Capture the cell that displays the provided text and extract its [X, Y] central coordinate. 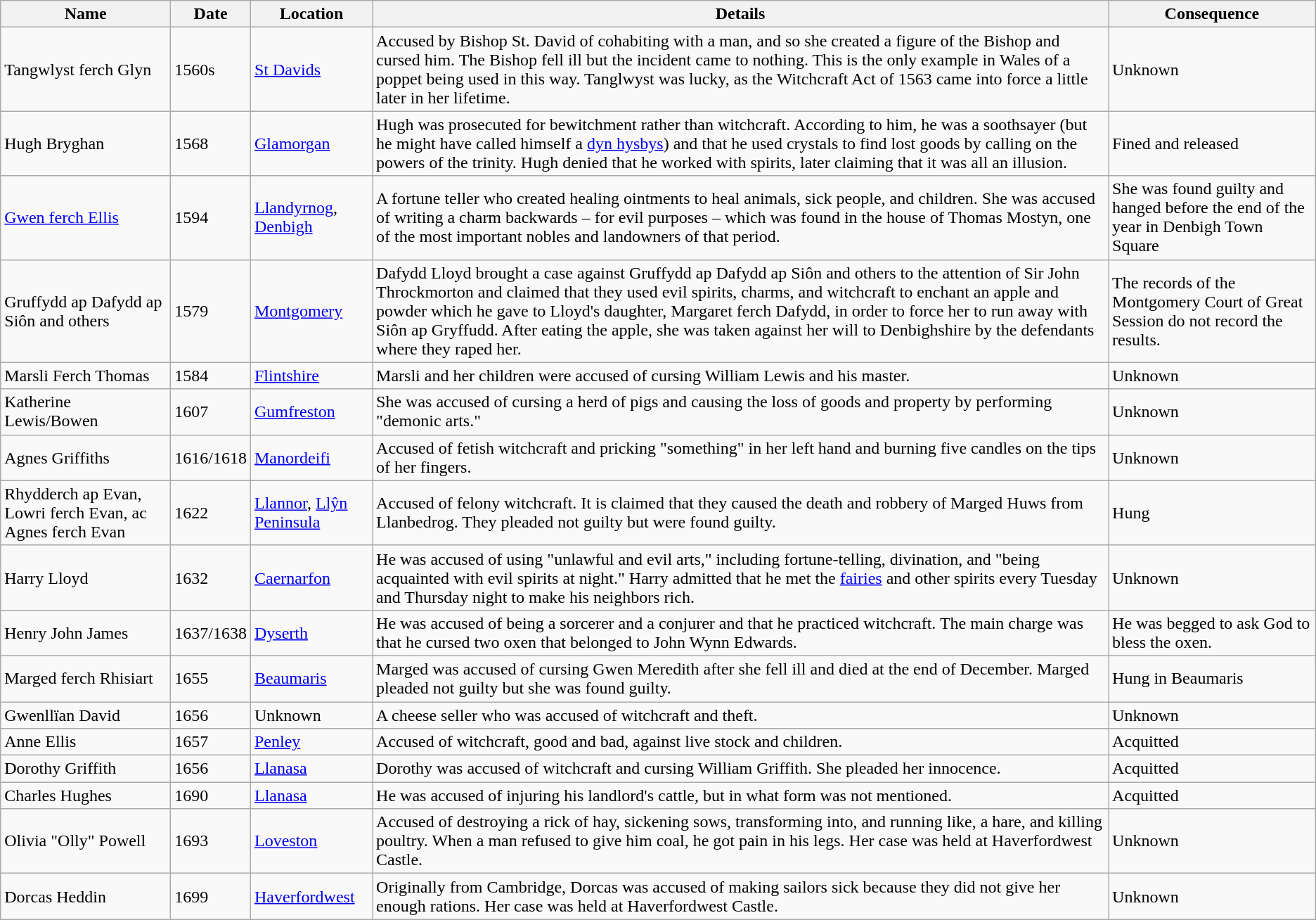
1632 [211, 577]
Loveston [311, 841]
Glamorgan [311, 143]
The records of the Montgomery Court of Great Session do not record the results. [1212, 311]
Location [311, 14]
A cheese seller who was accused of witchcraft and theft. [741, 715]
Anne Ellis [86, 742]
1637/1638 [211, 633]
Penley [311, 742]
Gwen ferch Ellis [86, 218]
Manordeifi [311, 457]
Flintshire [311, 376]
Beaumaris [311, 678]
Hugh Bryghan [86, 143]
Hung in Beaumaris [1212, 678]
Gwenllïan David [86, 715]
1690 [211, 796]
Henry John James [86, 633]
He was begged to ask God to bless the oxen. [1212, 633]
Dyserth [311, 633]
Marged was accused of cursing Gwen Meredith after she fell ill and died at the end of December. Marged pleaded not guilty but she was found guilty. [741, 678]
Agnes Griffiths [86, 457]
Dorcas Heddin [86, 896]
Llannor, Llŷn Peninsula [311, 513]
Caernarfon [311, 577]
Gumfreston [311, 412]
Date [211, 14]
Hung [1212, 513]
She was found guilty and hanged before the end of the year in Denbigh Town Square [1212, 218]
1622 [211, 513]
1693 [211, 841]
1655 [211, 678]
1568 [211, 143]
Charles Hughes [86, 796]
Name [86, 14]
1594 [211, 218]
1560s [211, 69]
1607 [211, 412]
Gruffydd ap Dafydd ap Siôn and others [86, 311]
Marsli and her children were accused of cursing William Lewis and his master. [741, 376]
Dorothy was accused of witchcraft and cursing William Griffith. She pleaded her innocence. [741, 769]
Fined and released [1212, 143]
Llandyrnog, Denbigh [311, 218]
1657 [211, 742]
1579 [211, 311]
Consequence [1212, 14]
Rhydderch ap Evan, Lowri ferch Evan, ac Agnes ferch Evan [86, 513]
1584 [211, 376]
Accused of fetish witchcraft and pricking "something" in her left hand and burning five candles on the tips of her fingers. [741, 457]
Marsli Ferch Thomas [86, 376]
Dorothy Griffith [86, 769]
She was accused of cursing a herd of pigs and causing the loss of goods and property by performing "demonic arts." [741, 412]
Olivia "Olly" Powell [86, 841]
1616/1618 [211, 457]
Accused of witchcraft, good and bad, against live stock and children. [741, 742]
Montgomery [311, 311]
Katherine Lewis/Bowen [86, 412]
Tangwlyst ferch Glyn [86, 69]
Details [741, 14]
Haverfordwest [311, 896]
Harry Lloyd [86, 577]
He was accused of injuring his landlord's cattle, but in what form was not mentioned. [741, 796]
1699 [211, 896]
St Davids [311, 69]
Marged ferch Rhisiart [86, 678]
